Scan for the cell matching the given text and deliver its [x, y] coordinate at center. 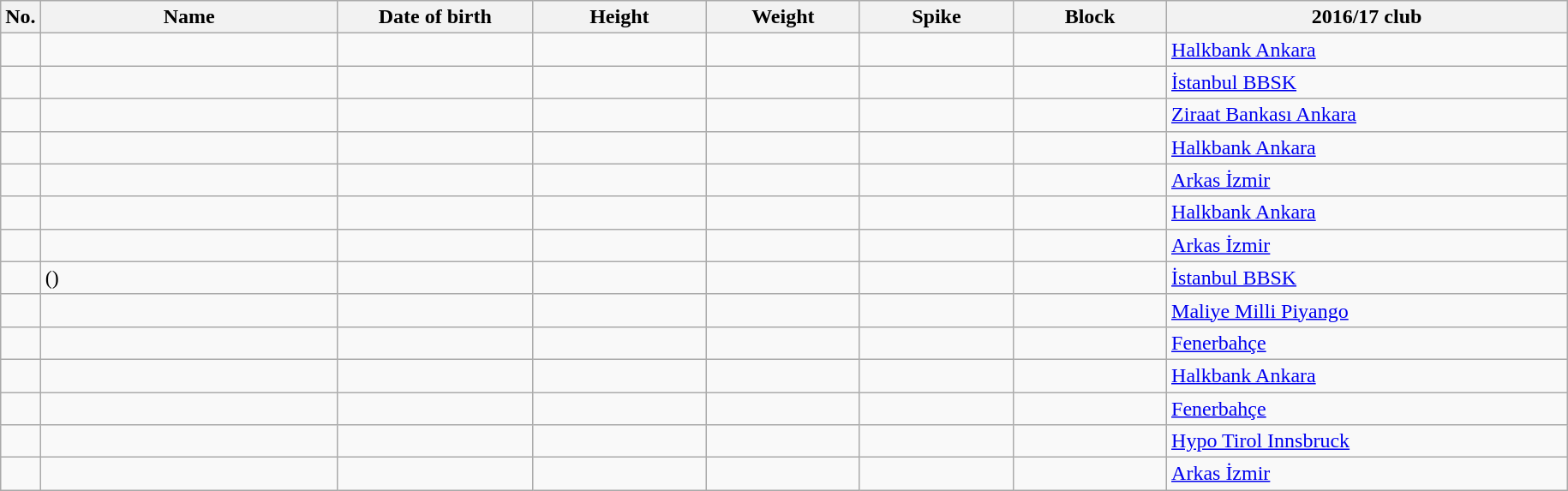
Weight [783, 17]
Block [1090, 17]
Ziraat Bankası Ankara [1368, 115]
Maliye Milli Piyango [1368, 310]
Name [189, 17]
Height [619, 17]
() [189, 278]
2016/17 club [1368, 17]
Date of birth [435, 17]
No. [21, 17]
Hypo Tirol Innsbruck [1368, 441]
Spike [936, 17]
